Identify which cell holds the provided text, then report its (X, Y) central coordinate. 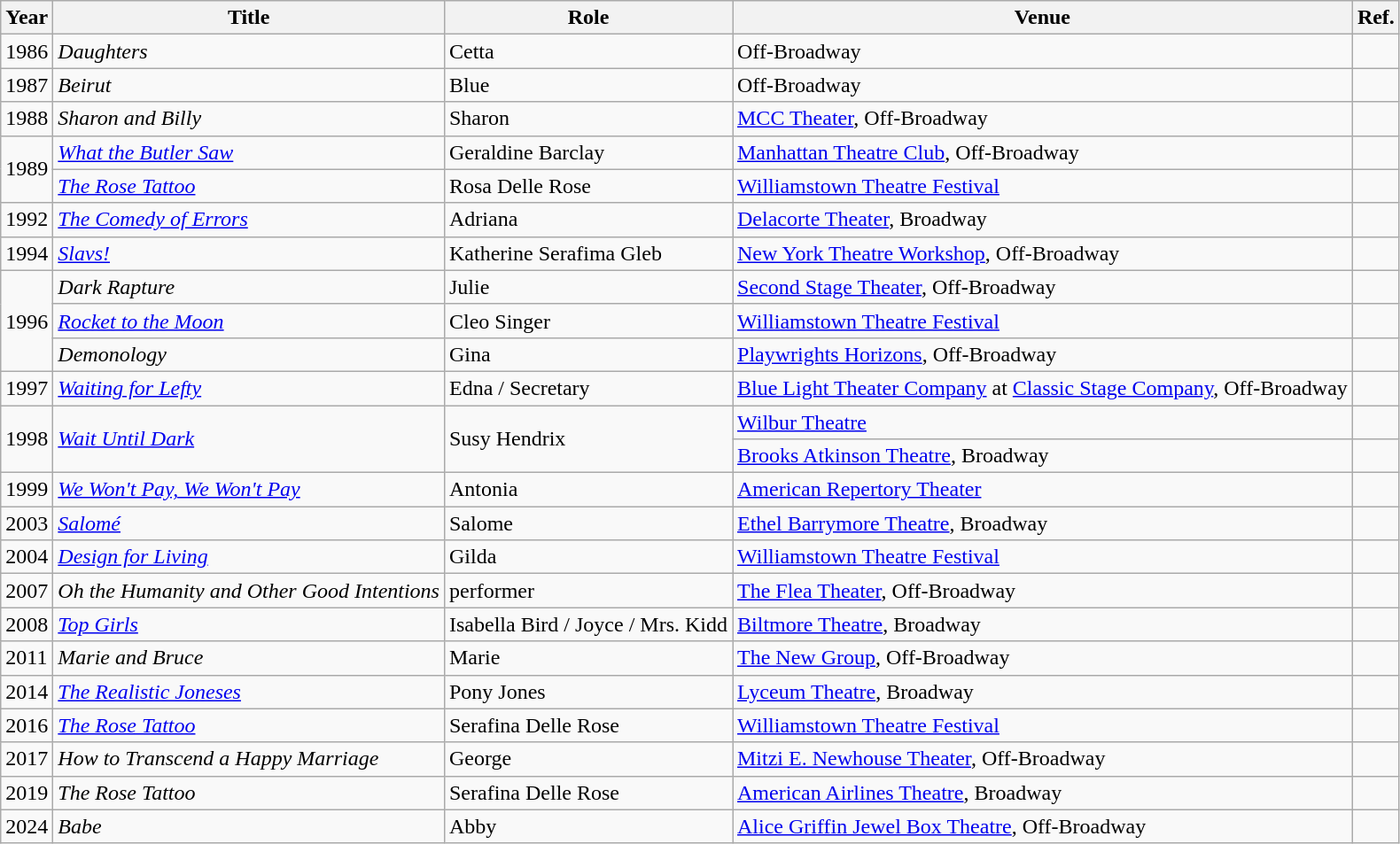
Adriana (588, 220)
Babe (249, 826)
The Flea Theater, Off-Broadway (1042, 591)
MCC Theater, Off-Broadway (1042, 119)
Sharon and Billy (249, 119)
American Repertory Theater (1042, 490)
The Comedy of Errors (249, 220)
Alice Griffin Jewel Box Theatre, Off-Broadway (1042, 826)
The Realistic Joneses (249, 692)
1992 (27, 220)
Lyceum Theatre, Broadway (1042, 692)
2014 (27, 692)
George (588, 759)
Wait Until Dark (249, 439)
Daughters (249, 51)
Pony Jones (588, 692)
New York Theatre Workshop, Off-Broadway (1042, 253)
Oh the Humanity and Other Good Intentions (249, 591)
Julie (588, 287)
How to Transcend a Happy Marriage (249, 759)
Venue (1042, 18)
2008 (27, 624)
Waiting for Lefty (249, 388)
Year (27, 18)
2017 (27, 759)
performer (588, 591)
Blue (588, 85)
Demonology (249, 354)
Brooks Atkinson Theatre, Broadway (1042, 456)
1996 (27, 321)
Manhattan Theatre Club, Off-Broadway (1042, 152)
Playwrights Horizons, Off-Broadway (1042, 354)
2024 (27, 826)
Geraldine Barclay (588, 152)
2003 (27, 523)
Slavs! (249, 253)
2019 (27, 793)
Mitzi E. Newhouse Theater, Off-Broadway (1042, 759)
Rocket to the Moon (249, 321)
Sharon (588, 119)
Antonia (588, 490)
2011 (27, 658)
Katherine Serafima Gleb (588, 253)
Title (249, 18)
Ref. (1375, 18)
Wilbur Theatre (1042, 422)
Ethel Barrymore Theatre, Broadway (1042, 523)
Salome (588, 523)
1997 (27, 388)
Edna / Secretary (588, 388)
What the Butler Saw (249, 152)
Marie (588, 658)
Rosa Delle Rose (588, 186)
1998 (27, 439)
Isabella Bird / Joyce / Mrs. Kidd (588, 624)
American Airlines Theatre, Broadway (1042, 793)
Beirut (249, 85)
1989 (27, 169)
2016 (27, 725)
Role (588, 18)
2004 (27, 557)
2007 (27, 591)
1987 (27, 85)
Gilda (588, 557)
Abby (588, 826)
We Won't Pay, We Won't Pay (249, 490)
1986 (27, 51)
The New Group, Off-Broadway (1042, 658)
1988 (27, 119)
Delacorte Theater, Broadway (1042, 220)
Marie and Bruce (249, 658)
1999 (27, 490)
Biltmore Theatre, Broadway (1042, 624)
Salomé (249, 523)
Cleo Singer (588, 321)
Cetta (588, 51)
Blue Light Theater Company at Classic Stage Company, Off-Broadway (1042, 388)
1994 (27, 253)
Dark Rapture (249, 287)
Gina (588, 354)
Top Girls (249, 624)
Second Stage Theater, Off-Broadway (1042, 287)
Design for Living (249, 557)
Susy Hendrix (588, 439)
